Pinpoint the cell where the given text exists, returning its (x, y) midpoint coordinate. 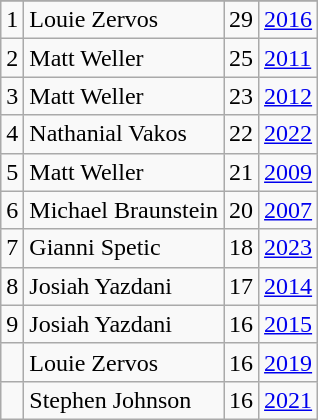
6 (12, 210)
2009 (288, 172)
2012 (288, 96)
8 (12, 286)
1 (12, 20)
2007 (288, 210)
17 (242, 286)
7 (12, 248)
2015 (288, 324)
2011 (288, 58)
Stephen Johnson (124, 400)
20 (242, 210)
21 (242, 172)
25 (242, 58)
18 (242, 248)
2023 (288, 248)
22 (242, 134)
9 (12, 324)
4 (12, 134)
29 (242, 20)
3 (12, 96)
2021 (288, 400)
2016 (288, 20)
2022 (288, 134)
Gianni Spetic (124, 248)
2019 (288, 362)
2014 (288, 286)
5 (12, 172)
Nathanial Vakos (124, 134)
23 (242, 96)
2 (12, 58)
Michael Braunstein (124, 210)
